Provide the [X, Y] coordinate of the cell's center where the given text is located.  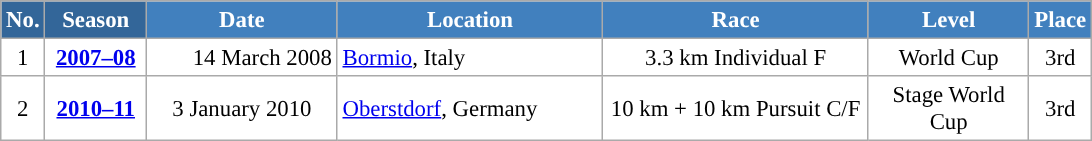
Bormio, Italy [470, 58]
Oberstdorf, Germany [470, 108]
World Cup [948, 58]
2010–11 [96, 108]
No. [23, 20]
2 [23, 108]
Place [1060, 20]
Location [470, 20]
Level [948, 20]
2007–08 [96, 58]
3.3 km Individual F [736, 58]
Stage World Cup [948, 108]
Date [242, 20]
Season [96, 20]
Race [736, 20]
3 January 2010 [242, 108]
14 March 2008 [242, 58]
10 km + 10 km Pursuit C/F [736, 108]
1 [23, 58]
